Identify which cell holds the provided text, then report its [X, Y] central coordinate. 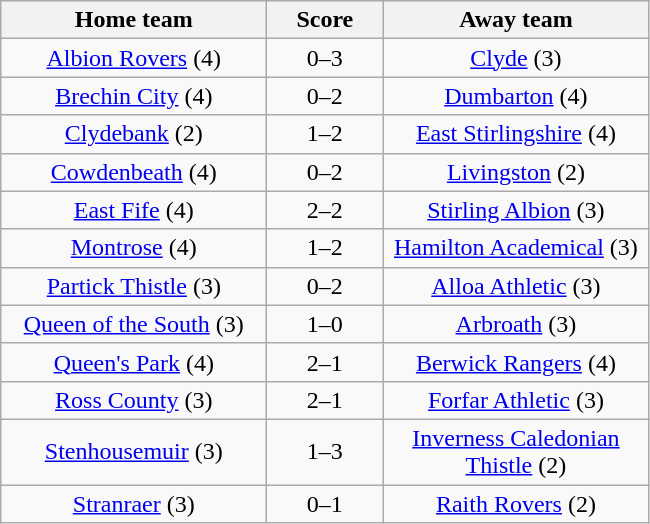
Queen of the South (3) [134, 324]
Stirling Albion (3) [516, 210]
Partick Thistle (3) [134, 286]
Away team [516, 20]
0–1 [325, 503]
East Fife (4) [134, 210]
Clyde (3) [516, 58]
1–0 [325, 324]
Inverness Caledonian Thistle (2) [516, 452]
Raith Rovers (2) [516, 503]
Montrose (4) [134, 248]
Dumbarton (4) [516, 96]
Home team [134, 20]
1–3 [325, 452]
Hamilton Academical (3) [516, 248]
Stenhousemuir (3) [134, 452]
Berwick Rangers (4) [516, 362]
Stranraer (3) [134, 503]
Albion Rovers (4) [134, 58]
Queen's Park (4) [134, 362]
East Stirlingshire (4) [516, 134]
Arbroath (3) [516, 324]
Score [325, 20]
Ross County (3) [134, 400]
Cowdenbeath (4) [134, 172]
Clydebank (2) [134, 134]
Forfar Athletic (3) [516, 400]
Livingston (2) [516, 172]
Alloa Athletic (3) [516, 286]
0–3 [325, 58]
2–2 [325, 210]
Brechin City (4) [134, 96]
